Capture the cell that displays the provided text and extract its (X, Y) central coordinate. 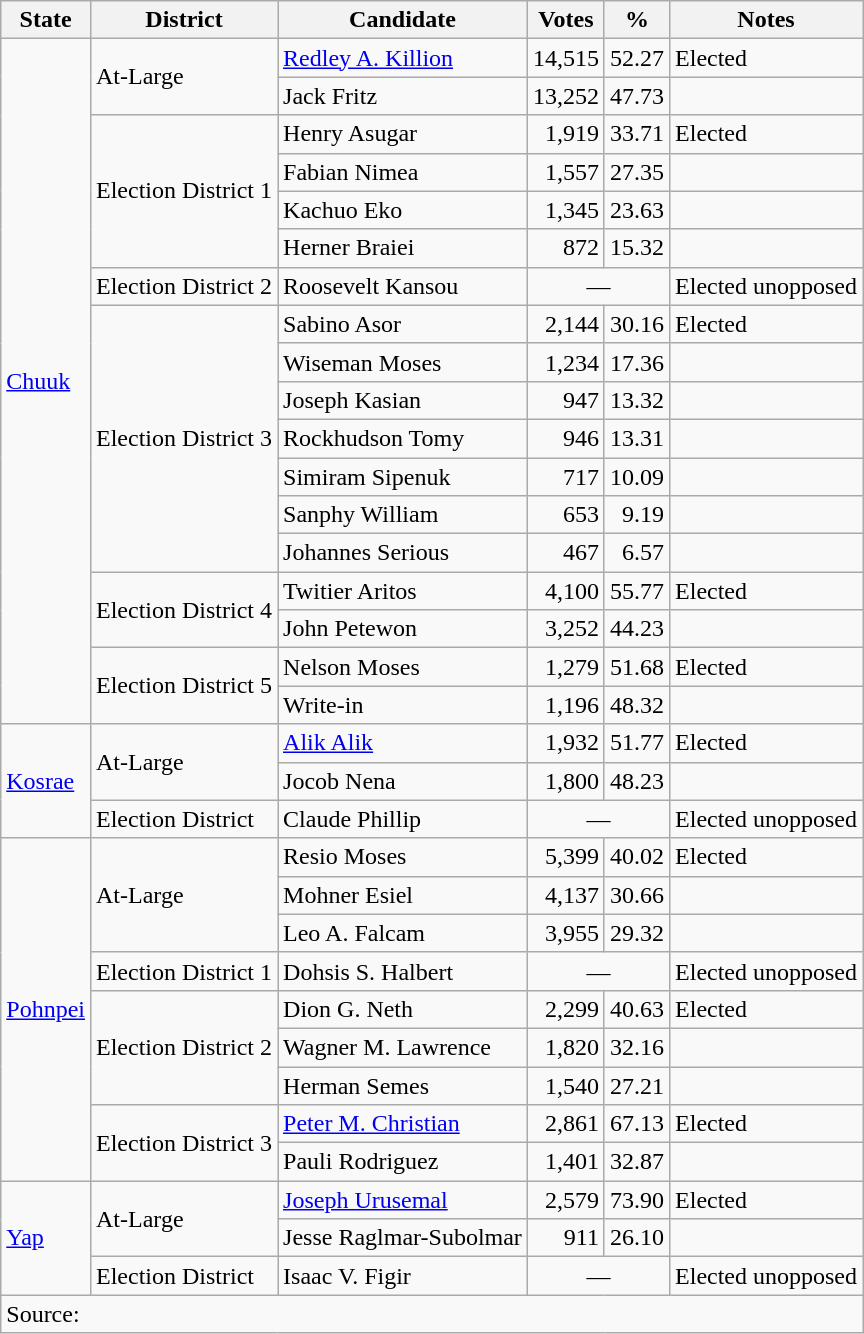
1,279 (566, 667)
40.63 (636, 1009)
Yap (46, 1238)
Jack Fritz (403, 96)
Wiseman Moses (403, 362)
1,932 (566, 743)
Herman Semes (403, 1085)
John Petewon (403, 629)
Election District 5 (184, 686)
Write-in (403, 705)
27.21 (636, 1085)
48.23 (636, 781)
Candidate (403, 20)
17.36 (636, 362)
Johannes Serious (403, 553)
946 (566, 438)
1,234 (566, 362)
1,540 (566, 1085)
73.90 (636, 1200)
9.19 (636, 515)
Resio Moses (403, 857)
55.77 (636, 591)
48.32 (636, 705)
Alik Alik (403, 743)
Election District 4 (184, 610)
Sabino Asor (403, 324)
40.02 (636, 857)
872 (566, 248)
1,557 (566, 172)
1,800 (566, 781)
District (184, 20)
1,196 (566, 705)
3,252 (566, 629)
32.87 (636, 1162)
Joseph Urusemal (403, 1200)
1,345 (566, 210)
13,252 (566, 96)
Nelson Moses (403, 667)
Mohner Esiel (403, 895)
3,955 (566, 933)
2,144 (566, 324)
51.68 (636, 667)
1,919 (566, 134)
717 (566, 477)
Source: (432, 1314)
1,820 (566, 1047)
29.32 (636, 933)
467 (566, 553)
Pohnpei (46, 1010)
Fabian Nimea (403, 172)
27.35 (636, 172)
Leo A. Falcam (403, 933)
32.16 (636, 1047)
Joseph Kasian (403, 400)
Wagner M. Lawrence (403, 1047)
947 (566, 400)
47.73 (636, 96)
Jocob Nena (403, 781)
5,399 (566, 857)
26.10 (636, 1238)
51.77 (636, 743)
4,100 (566, 591)
2,299 (566, 1009)
Chuuk (46, 382)
Peter M. Christian (403, 1124)
13.32 (636, 400)
13.31 (636, 438)
Simiram Sipenuk (403, 477)
30.16 (636, 324)
Kachuo Eko (403, 210)
Roosevelt Kansou (403, 286)
6.57 (636, 553)
Dion G. Neth (403, 1009)
Isaac V. Figir (403, 1276)
4,137 (566, 895)
Dohsis S. Halbert (403, 971)
Notes (766, 20)
Herner Braiei (403, 248)
10.09 (636, 477)
Redley A. Killion (403, 58)
Jesse Raglmar-Subolmar (403, 1238)
% (636, 20)
Rockhudson Tomy (403, 438)
State (46, 20)
Kosrae (46, 781)
911 (566, 1238)
Pauli Rodriguez (403, 1162)
Henry Asugar (403, 134)
Sanphy William (403, 515)
23.63 (636, 210)
Twitier Aritos (403, 591)
44.23 (636, 629)
15.32 (636, 248)
33.71 (636, 134)
2,861 (566, 1124)
1,401 (566, 1162)
Claude Phillip (403, 819)
67.13 (636, 1124)
14,515 (566, 58)
653 (566, 515)
52.27 (636, 58)
30.66 (636, 895)
Votes (566, 20)
2,579 (566, 1200)
